Extract the [X, Y] coordinate from the center of the cell holding the provided text.  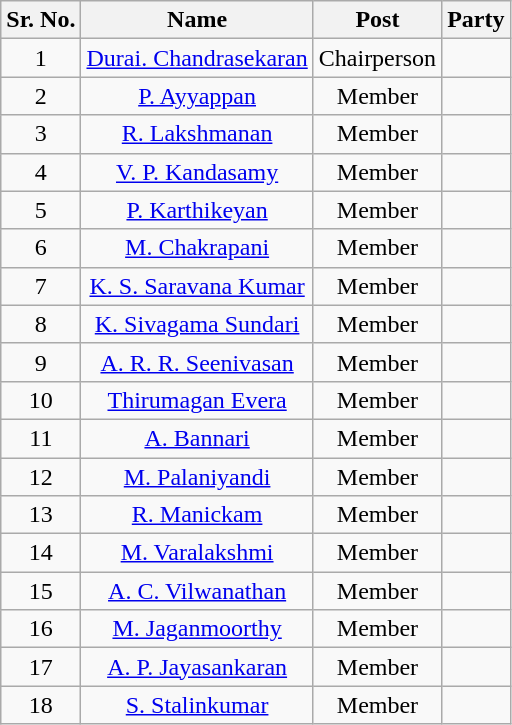
5 [41, 210]
4 [41, 172]
9 [41, 362]
S. Stalinkumar [197, 705]
M. Palaniyandi [197, 477]
Sr. No. [41, 20]
P. Karthikeyan [197, 210]
14 [41, 553]
A. R. R. Seenivasan [197, 362]
11 [41, 438]
13 [41, 515]
12 [41, 477]
P. Ayyappan [197, 96]
Post [377, 20]
2 [41, 96]
M. Chakrapani [197, 248]
1 [41, 58]
Party [476, 20]
Chairperson [377, 58]
8 [41, 324]
K. S. Saravana Kumar [197, 286]
R. Manickam [197, 515]
Thirumagan Evera [197, 400]
A. C. Vilwanathan [197, 591]
M. Varalakshmi [197, 553]
A. Bannari [197, 438]
A. P. Jayasankaran [197, 667]
10 [41, 400]
15 [41, 591]
R. Lakshmanan [197, 134]
18 [41, 705]
3 [41, 134]
Durai. Chandrasekaran [197, 58]
V. P. Kandasamy [197, 172]
6 [41, 248]
7 [41, 286]
Name [197, 20]
17 [41, 667]
16 [41, 629]
M. Jaganmoorthy [197, 629]
K. Sivagama Sundari [197, 324]
